Provide the (x, y) coordinate of the cell's center where the given text is located.  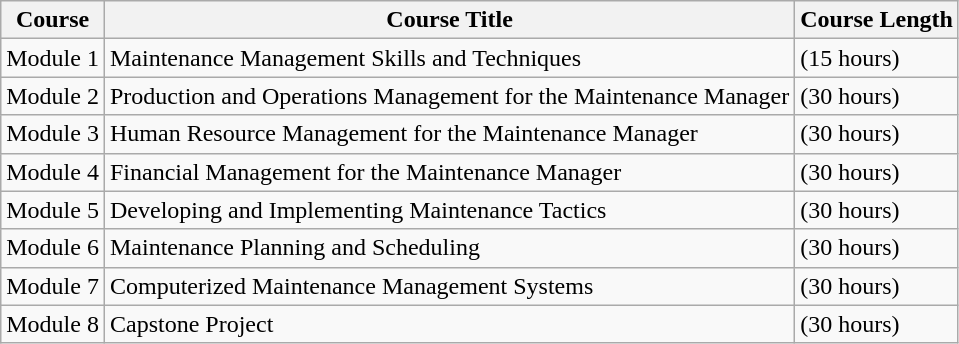
Module 8 (53, 324)
Developing and Implementing Maintenance Tactics (449, 210)
Course Title (449, 20)
Maintenance Management Skills and Techniques (449, 58)
Financial Management for the Maintenance Manager (449, 172)
Module 4 (53, 172)
Human Resource Management for the Maintenance Manager (449, 134)
Course (53, 20)
Computerized Maintenance Management Systems (449, 286)
Module 2 (53, 96)
Course Length (877, 20)
Capstone Project (449, 324)
Module 5 (53, 210)
Module 1 (53, 58)
Module 7 (53, 286)
(15 hours) (877, 58)
Production and Operations Management for the Maintenance Manager (449, 96)
Module 6 (53, 248)
Module 3 (53, 134)
Maintenance Planning and Scheduling (449, 248)
